Scan for the cell matching the given text and deliver its (x, y) coordinate at center. 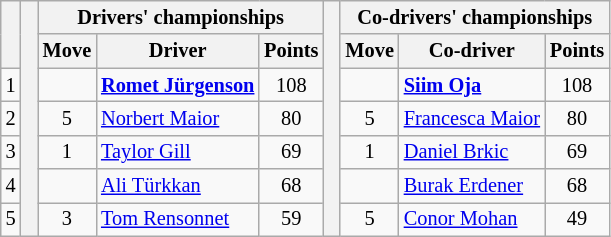
Romet Jürgenson (178, 85)
Taylor Gill (178, 152)
4 (11, 186)
Ali Türkkan (178, 186)
Co-drivers' championships (474, 17)
Tom Rensonnet (178, 219)
Co-driver (472, 51)
Norbert Maior (178, 118)
Drivers' championships (181, 17)
2 (11, 118)
Daniel Brkic (472, 152)
Conor Mohan (472, 219)
59 (291, 219)
Driver (178, 51)
49 (577, 219)
Francesca Maior (472, 118)
Siim Oja (472, 85)
Burak Erdener (472, 186)
